Locate the cell with the specified text and output its (x, y) center coordinate. 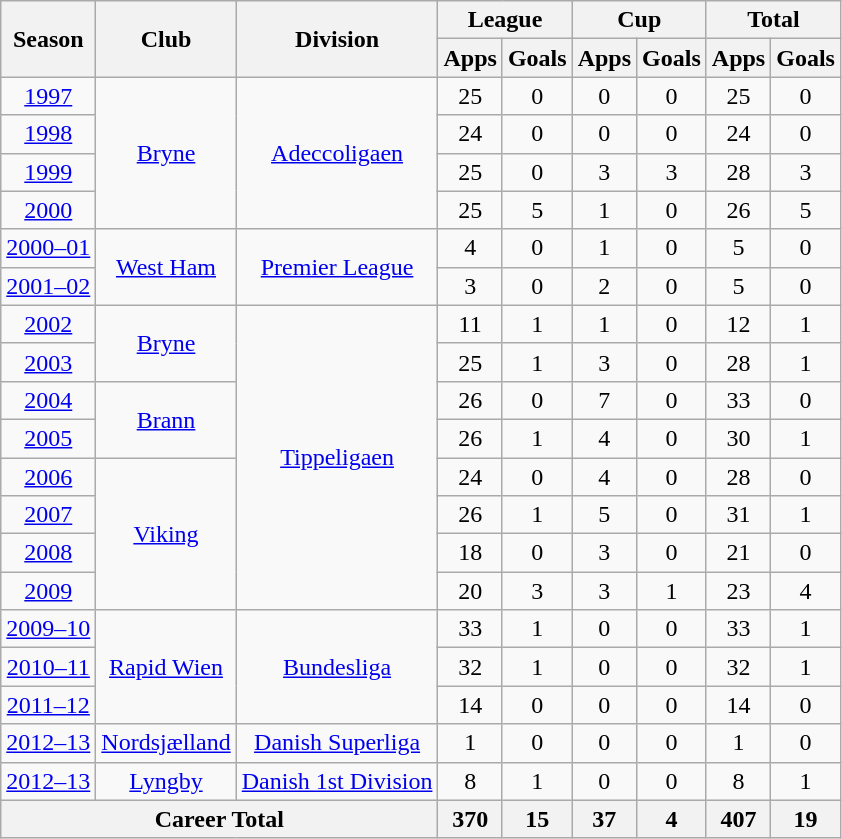
19 (806, 819)
Division (337, 39)
2009 (48, 591)
2003 (48, 362)
20 (470, 591)
Nordsjælland (166, 743)
2010–11 (48, 667)
2011–12 (48, 705)
Tippeligaen (337, 457)
Season (48, 39)
21 (738, 553)
407 (738, 819)
2 (604, 286)
Rapid Wien (166, 667)
Lyngby (166, 781)
2000 (48, 210)
2006 (48, 477)
11 (470, 324)
370 (470, 819)
15 (537, 819)
League (505, 20)
37 (604, 819)
23 (738, 591)
2002 (48, 324)
2008 (48, 553)
Viking (166, 534)
2009–10 (48, 629)
Cup (639, 20)
Danish Superliga (337, 743)
Bundesliga (337, 667)
Club (166, 39)
1999 (48, 172)
2007 (48, 515)
2005 (48, 438)
12 (738, 324)
Total (773, 20)
2004 (48, 400)
18 (470, 553)
1998 (48, 134)
West Ham (166, 267)
Adeccoligaen (337, 153)
2001–02 (48, 286)
30 (738, 438)
Career Total (220, 819)
1997 (48, 96)
Premier League (337, 267)
7 (604, 400)
2000–01 (48, 248)
31 (738, 515)
Brann (166, 419)
Danish 1st Division (337, 781)
